Determine the (X, Y) coordinate at the center of the cell enclosing the given text.  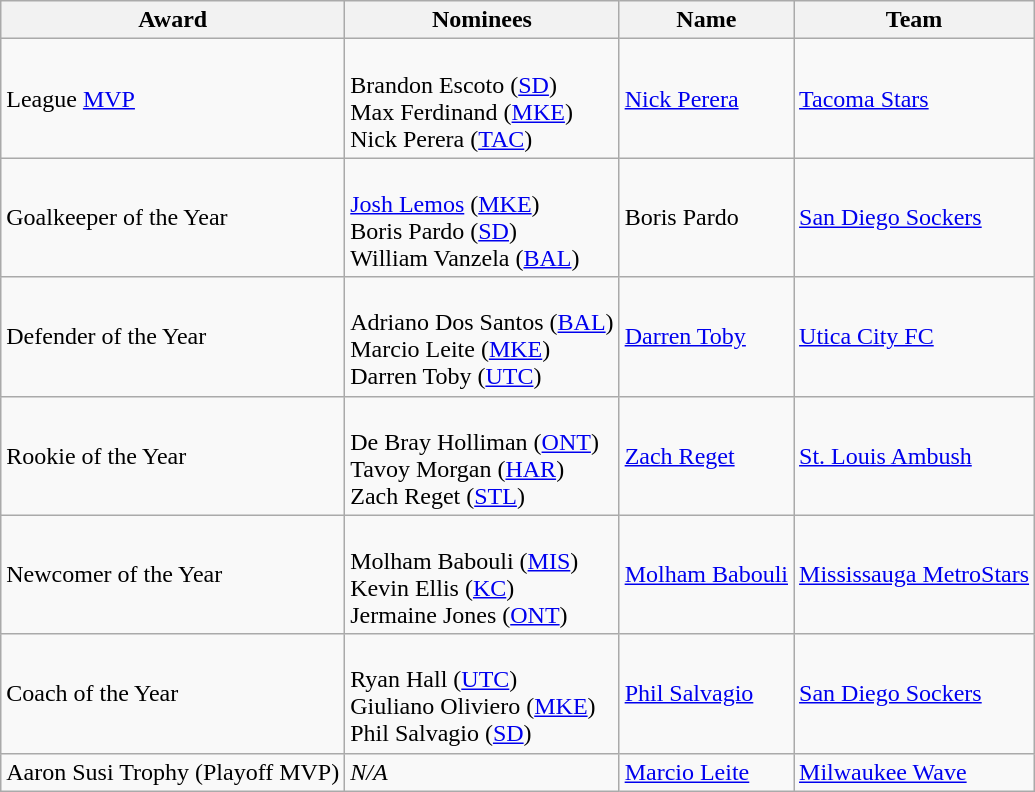
Tacoma Stars (914, 98)
Coach of the Year (173, 694)
Utica City FC (914, 336)
Nick Perera (706, 98)
Josh Lemos (MKE) Boris Pardo (SD) William Vanzela (BAL) (482, 218)
Molham Babouli (706, 574)
Goalkeeper of the Year (173, 218)
Team (914, 20)
League MVP (173, 98)
Defender of the Year (173, 336)
Nominees (482, 20)
N/A (482, 772)
Newcomer of the Year (173, 574)
Name (706, 20)
Milwaukee Wave (914, 772)
Rookie of the Year (173, 456)
Adriano Dos Santos (BAL) Marcio Leite (MKE) Darren Toby (UTC) (482, 336)
Phil Salvagio (706, 694)
Molham Babouli (MIS) Kevin Ellis (KC) Jermaine Jones (ONT) (482, 574)
Boris Pardo (706, 218)
Mississauga MetroStars (914, 574)
De Bray Holliman (ONT) Tavoy Morgan (HAR) Zach Reget (STL) (482, 456)
Marcio Leite (706, 772)
Ryan Hall (UTC) Giuliano Oliviero (MKE) Phil Salvagio (SD) (482, 694)
St. Louis Ambush (914, 456)
Darren Toby (706, 336)
Aaron Susi Trophy (Playoff MVP) (173, 772)
Award (173, 20)
Zach Reget (706, 456)
Brandon Escoto (SD) Max Ferdinand (MKE) Nick Perera (TAC) (482, 98)
